Locate the cell with the specified text and output its [X, Y] center coordinate. 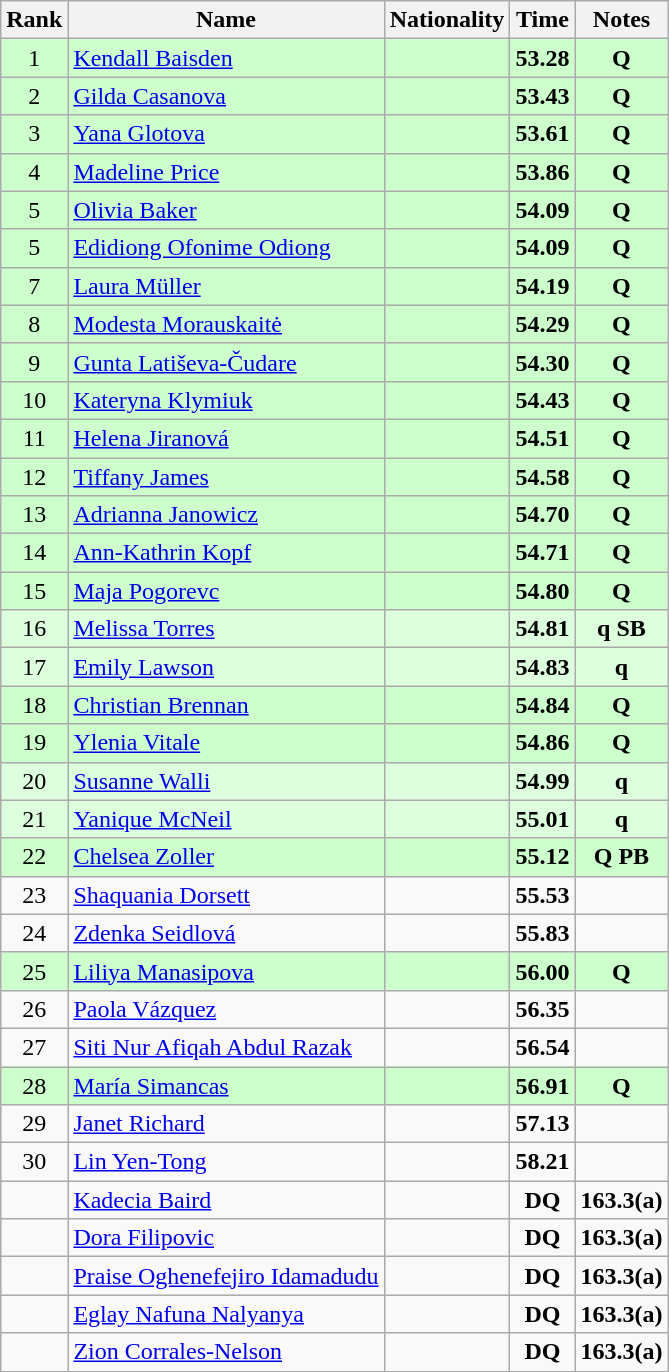
30 [34, 1162]
56.54 [542, 1047]
26 [34, 1009]
56.35 [542, 1009]
Adrianna Janowicz [226, 515]
15 [34, 591]
Q PB [622, 857]
55.53 [542, 895]
Nationality [447, 20]
Janet Richard [226, 1124]
Eglay Nafuna Nalyanya [226, 1314]
13 [34, 515]
55.83 [542, 933]
Tiffany James [226, 477]
Yana Glotova [226, 134]
Time [542, 20]
Zdenka Seidlová [226, 933]
q SB [622, 629]
Lin Yen-Tong [226, 1162]
Ann-Kathrin Kopf [226, 553]
14 [34, 553]
55.12 [542, 857]
Helena Jiranová [226, 438]
58.21 [542, 1162]
Chelsea Zoller [226, 857]
16 [34, 629]
54.51 [542, 438]
28 [34, 1085]
54.86 [542, 743]
Liliya Manasipova [226, 971]
12 [34, 477]
17 [34, 667]
56.00 [542, 971]
Emily Lawson [226, 667]
Praise Oghenefejiro Idamadudu [226, 1276]
54.81 [542, 629]
54.71 [542, 553]
Kadecia Baird [226, 1200]
Madeline Price [226, 172]
56.91 [542, 1085]
25 [34, 971]
29 [34, 1124]
53.43 [542, 96]
54.58 [542, 477]
18 [34, 705]
Siti Nur Afiqah Abdul Razak [226, 1047]
22 [34, 857]
Yanique McNeil [226, 819]
Gunta Latiševa-Čudare [226, 362]
20 [34, 781]
54.30 [542, 362]
2 [34, 96]
53.86 [542, 172]
54.80 [542, 591]
53.61 [542, 134]
3 [34, 134]
Melissa Torres [226, 629]
Olivia Baker [226, 210]
54.99 [542, 781]
Zion Corrales-Nelson [226, 1352]
Rank [34, 20]
Paola Vázquez [226, 1009]
Ylenia Vitale [226, 743]
54.83 [542, 667]
10 [34, 400]
Modesta Morauskaitė [226, 324]
Kateryna Klymiuk [226, 400]
Gilda Casanova [226, 96]
9 [34, 362]
Name [226, 20]
Edidiong Ofonime Odiong [226, 248]
54.43 [542, 400]
23 [34, 895]
8 [34, 324]
4 [34, 172]
54.70 [542, 515]
Susanne Walli [226, 781]
Maja Pogorevc [226, 591]
María Simancas [226, 1085]
Kendall Baisden [226, 58]
7 [34, 286]
Notes [622, 20]
11 [34, 438]
27 [34, 1047]
Shaquania Dorsett [226, 895]
24 [34, 933]
1 [34, 58]
21 [34, 819]
Laura Müller [226, 286]
55.01 [542, 819]
54.29 [542, 324]
Dora Filipovic [226, 1238]
19 [34, 743]
54.84 [542, 705]
Christian Brennan [226, 705]
54.19 [542, 286]
53.28 [542, 58]
57.13 [542, 1124]
